Find where the given text appears and provide that cell's center as (X, Y) coordinate. 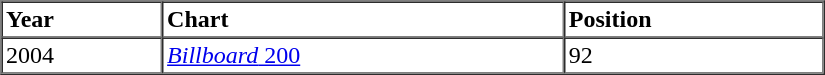
2004 (82, 56)
Chart (364, 20)
92 (694, 56)
Position (694, 20)
Billboard 200 (364, 56)
Year (82, 20)
